Find where the given text appears and provide that cell's center as [x, y] coordinate. 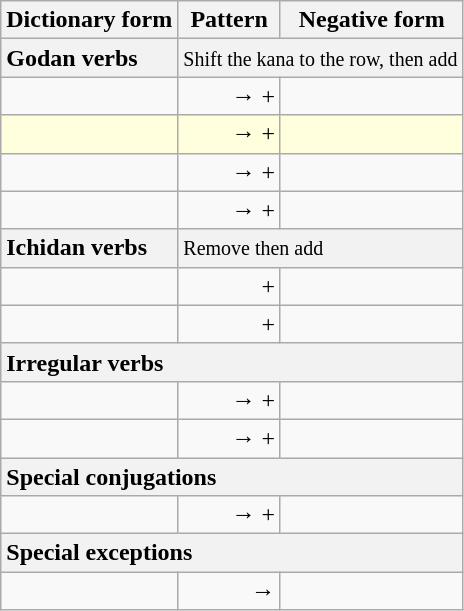
Pattern [230, 20]
Irregular verbs [232, 362]
Negative form [371, 20]
Dictionary form [90, 20]
→ [230, 591]
Godan verbs [90, 58]
Special exceptions [232, 553]
Remove then add [320, 248]
Shift the kana to the row, then add [320, 58]
Ichidan verbs [90, 248]
Special conjugations [232, 477]
